Scan for the cell matching the given text and deliver its [x, y] coordinate at center. 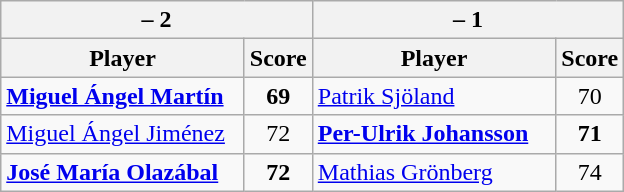
Patrik Sjöland [434, 96]
Mathias Grönberg [434, 172]
74 [590, 172]
71 [590, 134]
70 [590, 96]
Per-Ulrik Johansson [434, 134]
– 2 [157, 20]
– 1 [468, 20]
José María Olazábal [123, 172]
Miguel Ángel Jiménez [123, 134]
69 [278, 96]
Miguel Ángel Martín [123, 96]
